Scan for the cell matching the given text and deliver its [X, Y] coordinate at center. 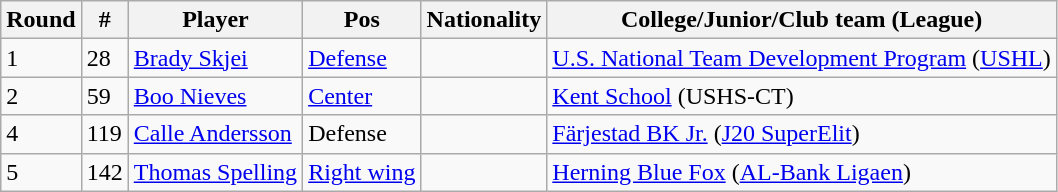
119 [104, 134]
2 [41, 96]
Boo Nieves [215, 96]
28 [104, 58]
Herning Blue Fox (AL-Bank Ligaen) [802, 172]
Brady Skjei [215, 58]
59 [104, 96]
1 [41, 58]
# [104, 20]
Pos [362, 20]
U.S. National Team Development Program (USHL) [802, 58]
Right wing [362, 172]
Thomas Spelling [215, 172]
Calle Andersson [215, 134]
4 [41, 134]
Färjestad BK Jr. (J20 SuperElit) [802, 134]
5 [41, 172]
Nationality [484, 20]
Round [41, 20]
142 [104, 172]
Player [215, 20]
College/Junior/Club team (League) [802, 20]
Center [362, 96]
Kent School (USHS-CT) [802, 96]
